Return (x, y) of the center of cell containing provided text 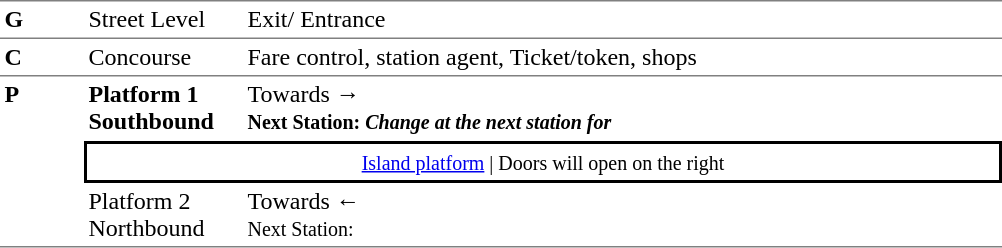
Exit/ Entrance (622, 20)
Platform 1Southbound (164, 108)
Platform 2Northbound (164, 215)
G (42, 20)
Fare control, station agent, Ticket/token, shops (622, 58)
Towards ← Next Station: (622, 215)
Concourse (164, 58)
P (42, 162)
Street Level (164, 20)
C (42, 58)
Towards → Next Station: Change at the next station for (622, 108)
Island platform | Doors will open on the right (543, 162)
